Provide the [X, Y] coordinate of the cell's center where the given text is located.  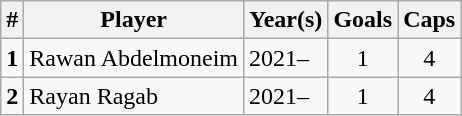
Caps [430, 20]
Rayan Ragab [134, 96]
Goals [363, 20]
Player [134, 20]
2 [12, 96]
Rawan Abdelmoneim [134, 58]
Year(s) [286, 20]
# [12, 20]
